Provide the [x, y] coordinate of the cell's center where the given text is located.  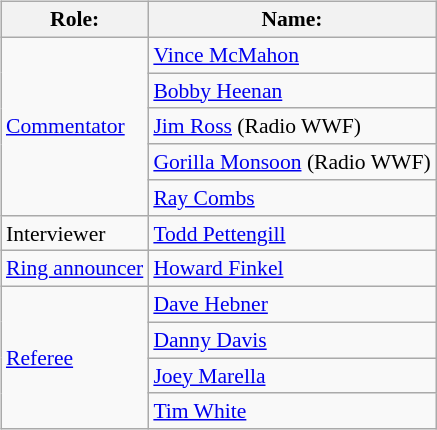
Jim Ross (Radio WWF) [292, 126]
Name: [292, 20]
Todd Pettengill [292, 233]
Referee [74, 358]
Commentator [74, 126]
Joey Marella [292, 376]
Gorilla Monsoon (Radio WWF) [292, 162]
Vince McMahon [292, 55]
Bobby Heenan [292, 91]
Tim White [292, 411]
Howard Finkel [292, 269]
Dave Hebner [292, 305]
Ring announcer [74, 269]
Role: [74, 20]
Danny Davis [292, 340]
Interviewer [74, 233]
Ray Combs [292, 198]
